Return (x, y) of the center of cell containing provided text 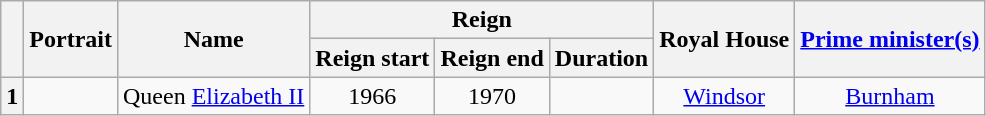
Prime minister(s) (890, 39)
Royal House (724, 39)
Windsor (724, 96)
Queen Elizabeth II (213, 96)
Reign (482, 20)
Burnham (890, 96)
1966 (372, 96)
1970 (492, 96)
Reign end (492, 58)
Portrait (71, 39)
Name (213, 39)
Reign start (372, 58)
1 (12, 96)
Duration (601, 58)
